Locate the cell with the specified text and output its [X, Y] center coordinate. 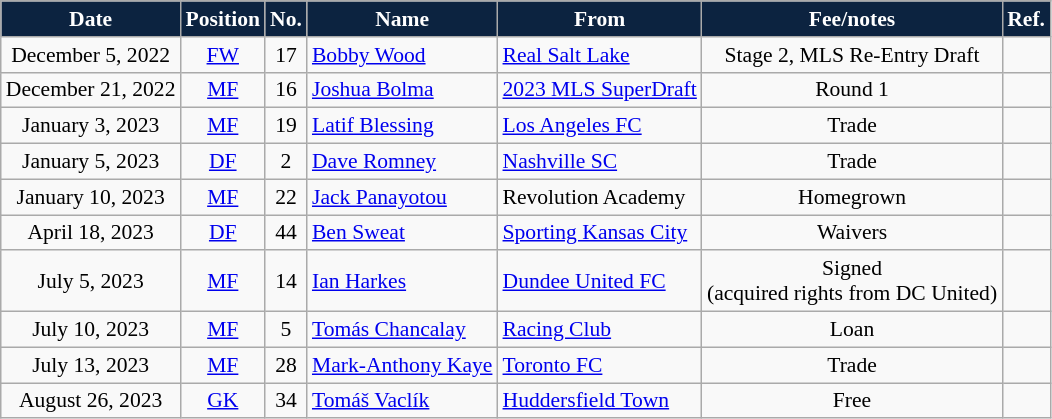
Fee/notes [852, 19]
Ian Harkes [402, 282]
April 18, 2023 [91, 233]
44 [286, 233]
2023 MLS SuperDraft [599, 90]
Signed (acquired rights from DC United) [852, 282]
28 [286, 365]
December 5, 2022 [91, 55]
Nashville SC [599, 162]
Stage 2, MLS Re-Entry Draft [852, 55]
No. [286, 19]
Waivers [852, 233]
Huddersfield Town [599, 401]
Revolution Academy [599, 197]
Toronto FC [599, 365]
December 21, 2022 [91, 90]
19 [286, 126]
Jack Panayotou [402, 197]
14 [286, 282]
Ref. [1026, 19]
5 [286, 330]
Round 1 [852, 90]
Dundee United FC [599, 282]
Ben Sweat [402, 233]
GK [223, 401]
January 10, 2023 [91, 197]
Name [402, 19]
Homegrown [852, 197]
Position [223, 19]
July 13, 2023 [91, 365]
Date [91, 19]
22 [286, 197]
Joshua Bolma [402, 90]
Dave Romney [402, 162]
Sporting Kansas City [599, 233]
Tomáš Vaclík [402, 401]
July 5, 2023 [91, 282]
Bobby Wood [402, 55]
Latif Blessing [402, 126]
Racing Club [599, 330]
FW [223, 55]
34 [286, 401]
Real Salt Lake [599, 55]
Free [852, 401]
Mark-Anthony Kaye [402, 365]
Los Angeles FC [599, 126]
July 10, 2023 [91, 330]
17 [286, 55]
From [599, 19]
January 5, 2023 [91, 162]
16 [286, 90]
August 26, 2023 [91, 401]
Loan [852, 330]
Tomás Chancalay [402, 330]
2 [286, 162]
January 3, 2023 [91, 126]
